For the text-containing cell, return its midpoint in [x, y] coordinate format. 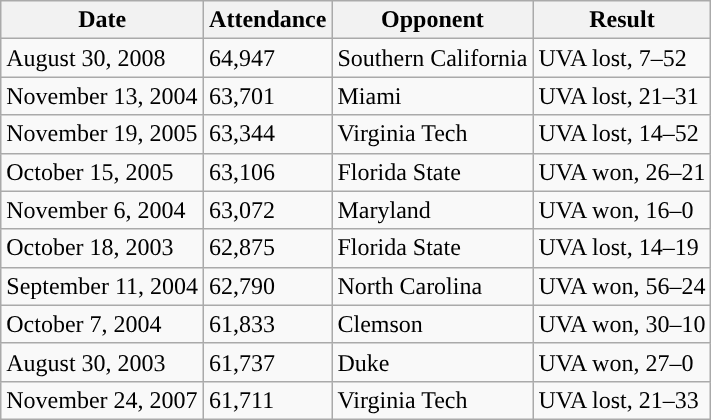
October 18, 2003 [102, 248]
August 30, 2008 [102, 58]
October 7, 2004 [102, 324]
UVA lost, 21–33 [622, 400]
UVA won, 27–0 [622, 362]
Duke [432, 362]
Result [622, 20]
October 15, 2005 [102, 172]
Clemson [432, 324]
63,072 [268, 210]
Maryland [432, 210]
UVA won, 26–21 [622, 172]
64,947 [268, 58]
November 6, 2004 [102, 210]
63,701 [268, 96]
UVA lost, 14–52 [622, 134]
UVA lost, 21–31 [622, 96]
UVA won, 30–10 [622, 324]
Attendance [268, 20]
UVA lost, 7–52 [622, 58]
September 11, 2004 [102, 286]
November 19, 2005 [102, 134]
61,737 [268, 362]
UVA won, 16–0 [622, 210]
62,875 [268, 248]
UVA won, 56–24 [622, 286]
North Carolina [432, 286]
Date [102, 20]
63,344 [268, 134]
Opponent [432, 20]
61,833 [268, 324]
Miami [432, 96]
November 24, 2007 [102, 400]
61,711 [268, 400]
August 30, 2003 [102, 362]
UVA lost, 14–19 [622, 248]
63,106 [268, 172]
62,790 [268, 286]
Southern California [432, 58]
November 13, 2004 [102, 96]
